Extract the [X, Y] coordinate from the center of the cell holding the provided text.  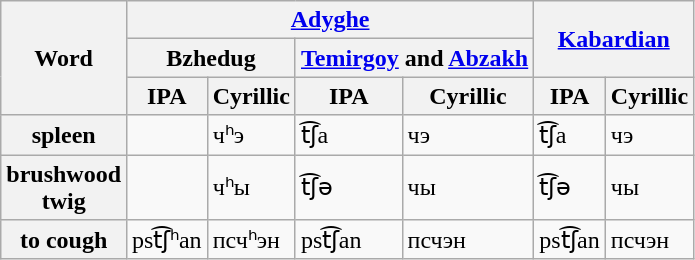
Bzhedug [212, 58]
Temirgoy and Abzakh [414, 58]
pst͡ʃʰan [168, 240]
чʰы [251, 186]
brushwoodtwig [64, 186]
spleen [64, 135]
to cough [64, 240]
чʰэ [251, 135]
Adyghe [330, 20]
Word [64, 58]
Kabardian [614, 39]
псчʰэн [251, 240]
